Output the (x, y) coordinate of the center of the cell containing the given text.  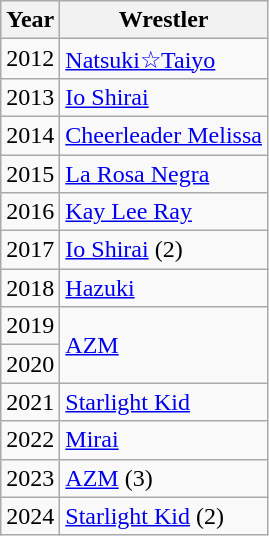
2020 (30, 364)
AZM (3) (164, 478)
2016 (30, 212)
Starlight Kid (164, 402)
2015 (30, 173)
2024 (30, 516)
Cheerleader Melissa (164, 135)
2018 (30, 288)
Io Shirai (2) (164, 250)
Wrestler (164, 20)
Hazuki (164, 288)
Starlight Kid (2) (164, 516)
2017 (30, 250)
Kay Lee Ray (164, 212)
2023 (30, 478)
2014 (30, 135)
2012 (30, 59)
2022 (30, 440)
Io Shirai (164, 97)
2019 (30, 326)
2013 (30, 97)
AZM (164, 345)
Natsuki☆Taiyo (164, 59)
Mirai (164, 440)
2021 (30, 402)
Year (30, 20)
La Rosa Negra (164, 173)
